Detect which cell encompasses the target text, then output its (x, y) center coordinate. 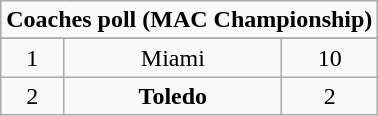
Toledo (173, 96)
Coaches poll (MAC Championship) (190, 20)
1 (32, 58)
10 (330, 58)
Miami (173, 58)
